Return the (x, y) coordinate for the center point of the cell that contains the specified text.  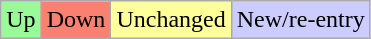
New/re-entry (300, 20)
Down (76, 20)
Up (21, 20)
Unchanged (171, 20)
